Capture the cell that displays the provided text and extract its [x, y] central coordinate. 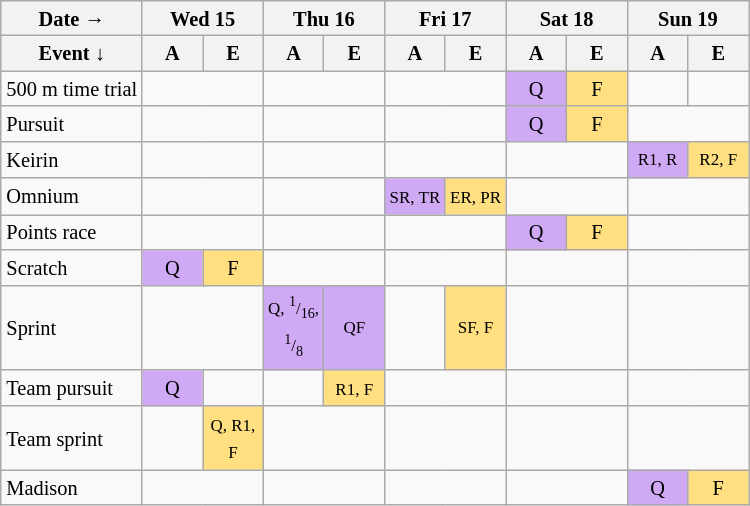
Scratch [71, 268]
R1, F [354, 388]
Pursuit [71, 124]
Sun 19 [688, 18]
Thu 16 [324, 18]
Fri 17 [446, 18]
Sprint [71, 328]
Wed 15 [202, 18]
Team pursuit [71, 388]
R1, R [658, 160]
Q, 1/16, 1/8 [294, 328]
Omnium [71, 196]
500 m time trial [71, 88]
Event ↓ [71, 54]
QF [354, 328]
Points race [71, 232]
Madison [71, 488]
SF, F [476, 328]
Q, R1, F [234, 438]
Keirin [71, 160]
Team sprint [71, 438]
ER, PR [476, 196]
SR, TR [416, 196]
Sat 18 [566, 18]
Date → [71, 18]
R2, F [718, 160]
